Search for the cell housing the specified text and yield its (X, Y) center coordinate. 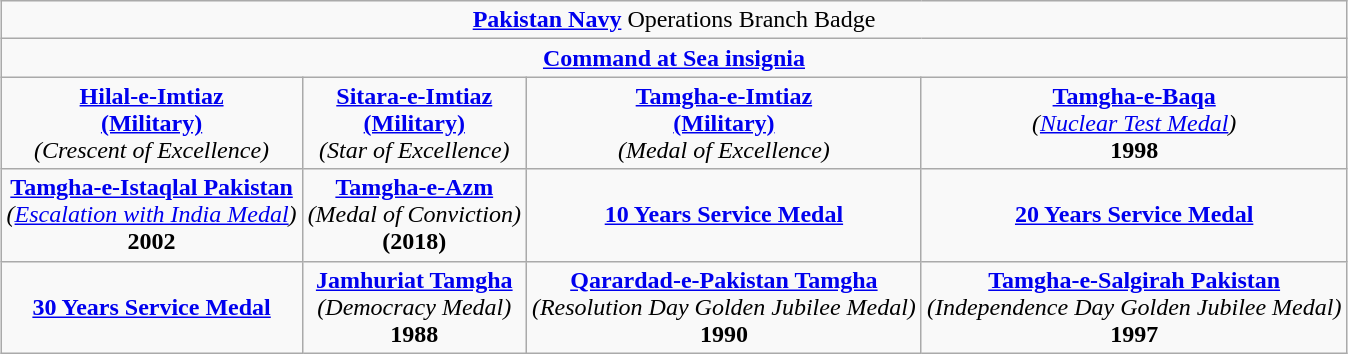
Hilal-e-Imtiaz(Military)(Crescent of Excellence) (152, 123)
Command at Sea insignia (674, 58)
Sitara-e-Imtiaz(Military)(Star of Excellence) (414, 123)
Qarardad-e-Pakistan Tamgha(Resolution Day Golden Jubilee Medal)1990 (724, 307)
Tamgha-e-Azm(Medal of Conviction)(2018) (414, 215)
30 Years Service Medal (152, 307)
Tamgha-e-Istaqlal Pakistan(Escalation with India Medal)2002 (152, 215)
20 Years Service Medal (1134, 215)
10 Years Service Medal (724, 215)
Jamhuriat Tamgha(Democracy Medal)1988 (414, 307)
Tamgha-e-Imtiaz(Military)(Medal of Excellence) (724, 123)
Tamgha-e-Baqa(Nuclear Test Medal)1998 (1134, 123)
Pakistan Navy Operations Branch Badge (674, 20)
Tamgha-e-Salgirah Pakistan(Independence Day Golden Jubilee Medal)1997 (1134, 307)
